From the cell containing the given text, extract its center point as (X, Y) coordinate. 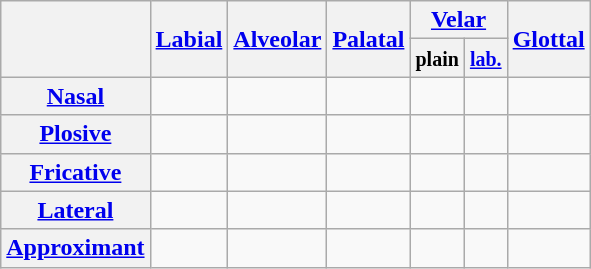
Fricative (76, 172)
plain (437, 58)
Nasal (76, 96)
Palatal (368, 39)
Plosive (76, 134)
Glottal (548, 39)
Approximant (76, 248)
Velar (458, 20)
Labial (189, 39)
lab. (486, 58)
Lateral (76, 210)
Alveolar (278, 39)
